Capture the cell that displays the provided text and extract its [X, Y] central coordinate. 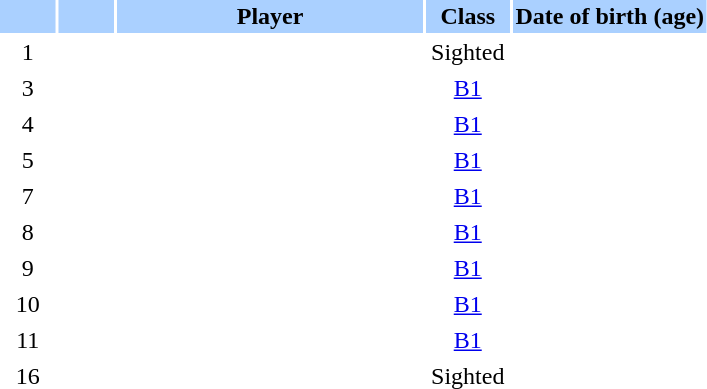
5 [28, 160]
Class [468, 16]
Sighted [468, 52]
11 [28, 340]
3 [28, 88]
7 [28, 196]
8 [28, 232]
Date of birth (age) [610, 16]
10 [28, 304]
Player [270, 16]
4 [28, 124]
1 [28, 52]
9 [28, 268]
